Find where the given text appears and provide that cell's center as (x, y) coordinate. 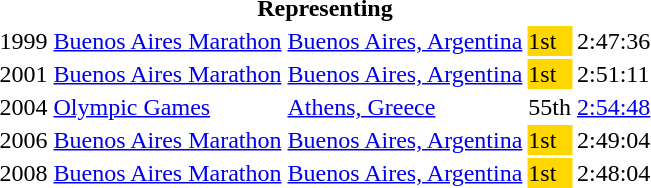
Olympic Games (168, 107)
55th (550, 107)
Athens, Greece (405, 107)
